Detect which cell encompasses the target text, then output its [x, y] center coordinate. 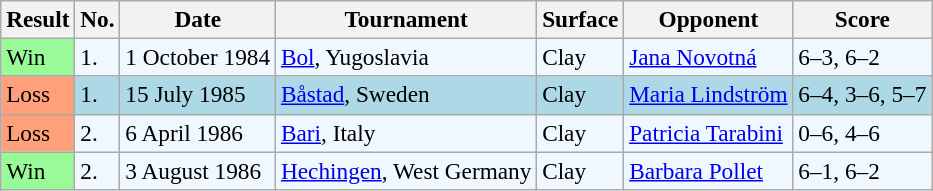
0–6, 4–6 [862, 133]
1 October 1984 [198, 57]
Tournament [406, 19]
15 July 1985 [198, 95]
Bol, Yugoslavia [406, 57]
6–1, 6–2 [862, 170]
Maria Lindström [708, 95]
3 August 1986 [198, 170]
Hechingen, West Germany [406, 170]
Patricia Tarabini [708, 133]
Result [38, 19]
Score [862, 19]
Barbara Pollet [708, 170]
6 April 1986 [198, 133]
No. [98, 19]
6–3, 6–2 [862, 57]
Opponent [708, 19]
Båstad, Sweden [406, 95]
6–4, 3–6, 5–7 [862, 95]
Bari, Italy [406, 133]
Surface [580, 19]
Date [198, 19]
Jana Novotná [708, 57]
